Extract the (X, Y) coordinate from the center of the cell holding the provided text.  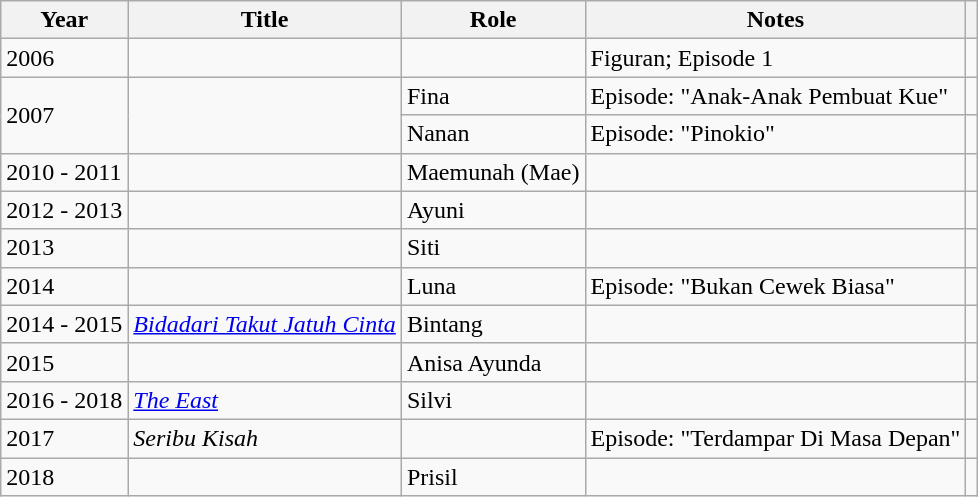
Siti (493, 248)
2013 (64, 248)
Fina (493, 96)
Seribu Kisah (265, 438)
Figuran; Episode 1 (776, 58)
2012 - 2013 (64, 210)
Episode: "Terdampar Di Masa Depan" (776, 438)
Ayuni (493, 210)
Anisa Ayunda (493, 362)
Bintang (493, 324)
Silvi (493, 400)
2014 - 2015 (64, 324)
Episode: "Pinokio" (776, 134)
2015 (64, 362)
2006 (64, 58)
The East (265, 400)
Notes (776, 20)
2017 (64, 438)
Prisil (493, 477)
2016 - 2018 (64, 400)
Role (493, 20)
Episode: "Anak-Anak Pembuat Kue" (776, 96)
2007 (64, 115)
Episode: "Bukan Cewek Biasa" (776, 286)
2014 (64, 286)
Luna (493, 286)
Maemunah (Mae) (493, 172)
2018 (64, 477)
Nanan (493, 134)
Bidadari Takut Jatuh Cinta (265, 324)
2010 - 2011 (64, 172)
Title (265, 20)
Year (64, 20)
